Output the (X, Y) coordinate of the center of the cell containing the given text.  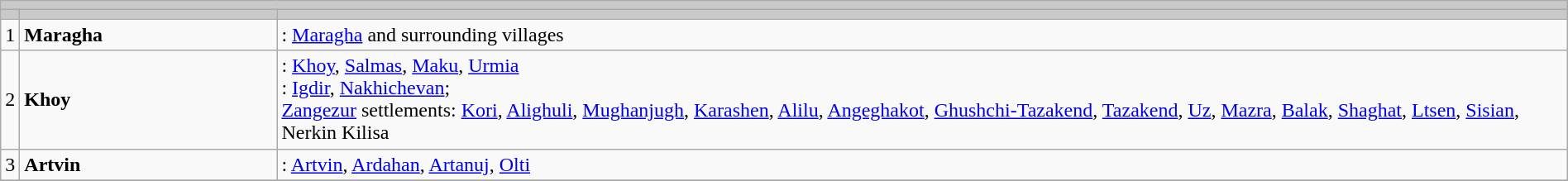
Maragha (149, 35)
: Maragha and surrounding villages (922, 35)
3 (10, 164)
Artvin (149, 164)
1 (10, 35)
2 (10, 99)
: Artvin, Ardahan, Artanuj, Olti (922, 164)
Khoy (149, 99)
